Identify which cell holds the provided text, then report its [X, Y] central coordinate. 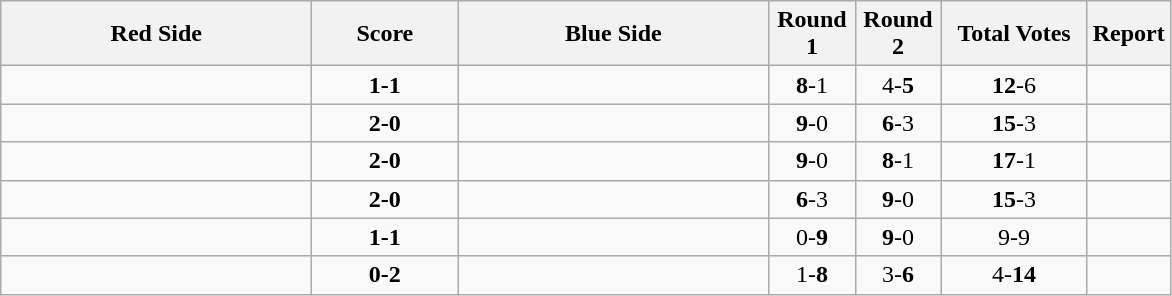
12-6 [1014, 85]
9-9 [1014, 237]
0-2 [385, 275]
1-8 [812, 275]
0-9 [812, 237]
Red Side [156, 34]
Round 1 [812, 34]
4-5 [898, 85]
4-14 [1014, 275]
Blue Side [614, 34]
Round 2 [898, 34]
Score [385, 34]
Report [1128, 34]
17-1 [1014, 161]
3-6 [898, 275]
Total Votes [1014, 34]
